Determine the [x, y] coordinate at the center of the cell enclosing the given text.  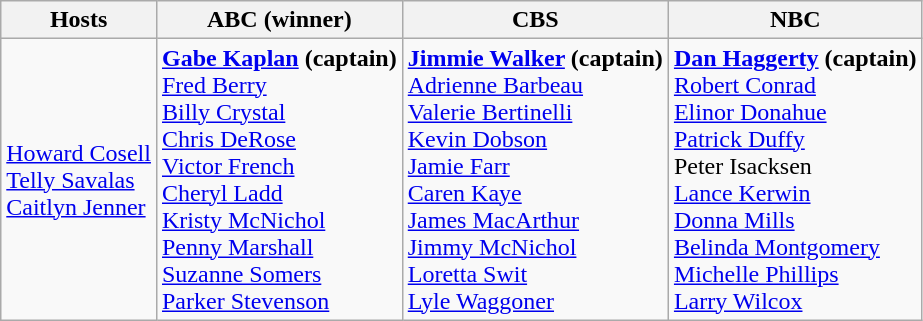
Howard CosellTelly SavalasCaitlyn Jenner [79, 180]
CBS [535, 20]
NBC [795, 20]
Jimmie Walker (captain)Adrienne BarbeauValerie BertinelliKevin DobsonJamie FarrCaren KayeJames MacArthurJimmy McNicholLoretta SwitLyle Waggoner [535, 180]
Dan Haggerty (captain)Robert ConradElinor DonahuePatrick DuffyPeter IsacksenLance KerwinDonna MillsBelinda MontgomeryMichelle PhillipsLarry Wilcox [795, 180]
ABC (winner) [279, 20]
Hosts [79, 20]
Gabe Kaplan (captain)Fred BerryBilly CrystalChris DeRoseVictor FrenchCheryl LaddKristy McNicholPenny MarshallSuzanne SomersParker Stevenson [279, 180]
